Detect which cell encompasses the target text, then output its [x, y] center coordinate. 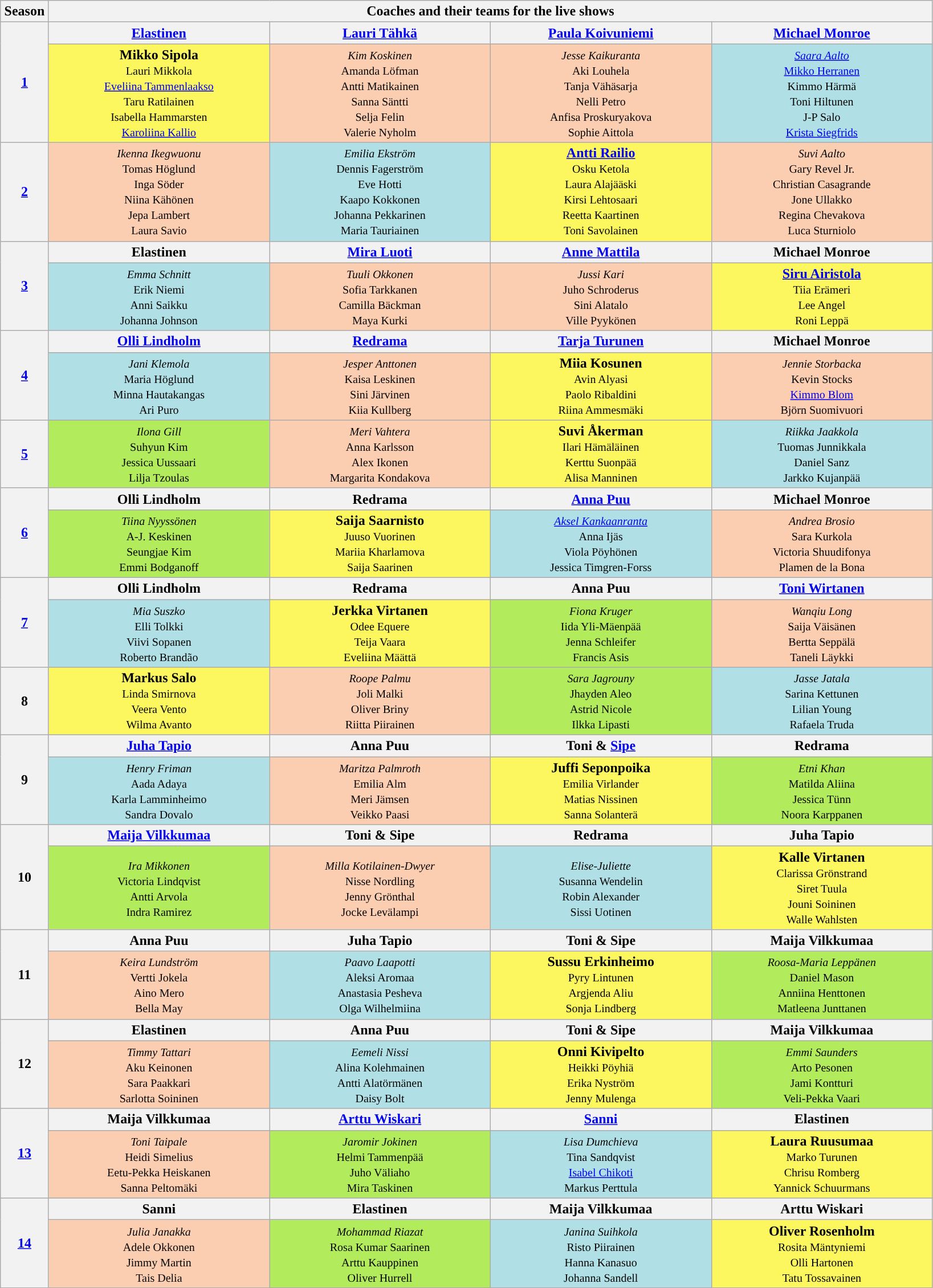
Lisa DumchievaTina SandqvistIsabel ChikotiMarkus Perttula [601, 1164]
1 [25, 82]
Oliver RosenholmRosita MäntyniemiOlli HartonenTatu Tossavainen [822, 1254]
Siru AiristolaTiia ErämeriLee AngelRoni Leppä [822, 296]
9 [25, 780]
Sussu ErkinheimoPyry LintunenArgjenda AliuSonja Lindberg [601, 985]
Coaches and their teams for the live shows [490, 11]
Ilona GillSuhyun KimJessica UussaariLilja Tzoulas [159, 454]
14 [25, 1242]
13 [25, 1154]
3 [25, 286]
6 [25, 532]
Paavo LaapottiAleksi AromaaAnastasia PeshevaOlga Wilhelmiina [380, 985]
Aksel KankaanrantaAnna IjäsViola PöyhönenJessica Timgren-Forss [601, 544]
Eemeli NissiAlina KolehmainenAntti AlatörmänenDaisy Bolt [380, 1075]
5 [25, 454]
Elise-JulietteSusanna WendelinRobin AlexanderSissi Uotinen [601, 888]
Mia SuszkoElli TolkkiViivi SopanenRoberto Brandão [159, 634]
Kim KoskinenAmanda LöfmanAntti MatikainenSanna SänttiSelja FelinValerie Nyholm [380, 93]
Sara JagrounyJhayden AleoAstrid NicoleIlkka Lipasti [601, 701]
Emmi SaundersArto PesonenJami KontturiVeli-Pekka Vaari [822, 1075]
Henry FrimanAada AdayaKarla LamminheimoSandra Dovalo [159, 791]
Antti RailioOsku KetolaLaura AlajääskiKirsi LehtosaariReetta KaartinenToni Savolainen [601, 191]
Juffi SeponpoikaEmilia VirlanderMatias NissinenSanna Solanterä [601, 791]
Anne Mattila [601, 252]
Jaromir JokinenHelmi TammenpääJuho VäliahoMira Taskinen [380, 1164]
Suvi ÅkermanIlari HämäläinenKerttu SuonpääAlisa Manninen [601, 454]
10 [25, 877]
Kalle VirtanenClarissa GrönstrandSiret TuulaJouni SoininenWalle Wahlsten [822, 888]
Etni KhanMatilda AliinaJessica TünnNoora Karppanen [822, 791]
Jasse JatalaSarina KettunenLilian YoungRafaela Truda [822, 701]
Andrea BrosioSara KurkolaVictoria Shuudifonya Plamen de la Bona [822, 544]
Roope PalmuJoli MalkiOliver BrinyRiitta Piirainen [380, 701]
Saara AaltoMikko HerranenKimmo HärmäToni HiltunenJ-P SaloKrista Siegfrids [822, 93]
Riikka JaakkolaTuomas JunnikkalaDaniel SanzJarkko Kujanpää [822, 454]
Toni TaipaleHeidi SimeliusEetu-Pekka HeiskanenSanna Peltomäki [159, 1164]
Maritza PalmrothEmilia AlmMeri JämsenVeikko Paasi [380, 791]
Keira LundströmVertti JokelaAino MeroBella May [159, 985]
Emilia EkströmDennis FagerströmEve HottiKaapo KokkonenJohanna PekkarinenMaria Tauriainen [380, 191]
Ira MikkonenVictoria LindqvistAntti ArvolaIndra Ramirez [159, 888]
Jani KlemolaMaria HöglundMinna HautakangasAri Puro [159, 386]
Lauri Tähkä [380, 33]
Saija Saarnisto Juuso VuorinenMariia KharlamovaSaija Saarinen [380, 544]
Mohammad RiazatRosa Kumar SaarinenArttu KauppinenOliver Hurrell [380, 1254]
Ikenna IkegwuonuTomas HöglundInga SöderNiina KähönenJepa LambertLaura Savio [159, 191]
Miia KosunenAvin AlyasiPaolo RibaldiniRiina Ammesmäki [601, 386]
12 [25, 1063]
Julia JanakkaAdele OkkonenJimmy MartinTais Delia [159, 1254]
Fiona KrugerIida Yli-MäenpääJenna SchleiferFrancis Asis [601, 634]
Mikko SipolaLauri MikkolaEveliina TammenlaaksoTaru RatilainenIsabella HammarstenKaroliina Kallio [159, 93]
4 [25, 375]
Janina SuihkolaRisto PiirainenHanna KanasuoJohanna Sandell [601, 1254]
Roosa-Maria LeppänenDaniel MasonAnniina HenttonenMatleena Junttanen [822, 985]
Jesse KaikurantaAki LouhelaTanja VähäsarjaNelli PetroAnfisa ProskuryakovaSophie Aittola [601, 93]
Meri VahteraAnna KarlssonAlex IkonenMargarita Kondakova [380, 454]
Tiina NyyssönenA-J. KeskinenSeungjae KimEmmi Bodganoff [159, 544]
Timmy TattariAku KeinonenSara PaakkariSarlotta Soininen [159, 1075]
Mira Luoti [380, 252]
Wanqiu LongSaija VäisänenBertta SeppäläTaneli Läykki [822, 634]
Markus SaloLinda SmirnovaVeera VentoWilma Avanto [159, 701]
Paula Koivuniemi [601, 33]
11 [25, 975]
Milla Kotilainen-DwyerNisse NordlingJenny GrönthalJocke Levälampi [380, 888]
Onni KivipeltoHeikki PöyhiäErika NyströmJenny Mulenga [601, 1075]
Toni Wirtanen [822, 588]
Jerkka VirtanenOdee EquereTeija VaaraEveliina Määttä [380, 634]
Emma SchnittErik NiemiAnni SaikkuJohanna Johnson [159, 296]
8 [25, 701]
Suvi AaltoGary Revel Jr.Christian CasagrandeJone UllakkoRegina ChevakovaLuca Sturniolo [822, 191]
2 [25, 191]
Tarja Turunen [601, 341]
Jesper AnttonenKaisa LeskinenSini JärvinenKiia Kullberg [380, 386]
Laura RuusumaaMarko TurunenChrisu RombergYannick Schuurmans [822, 1164]
7 [25, 622]
Tuuli OkkonenSofia TarkkanenCamilla BäckmanMaya Kurki [380, 296]
Season [25, 11]
Jennie StorbackaKevin StocksKimmo BlomBjörn Suomivuori [822, 386]
Jussi KariJuho SchroderusSini AlataloVille Pyykönen [601, 296]
